Determine the (x, y) coordinate at the center of the cell enclosing the given text.  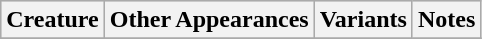
Creature (52, 20)
Notes (446, 20)
Other Appearances (209, 20)
Variants (363, 20)
